Search for the cell housing the specified text and yield its [X, Y] center coordinate. 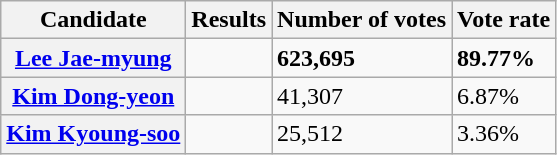
623,695 [362, 58]
6.87% [504, 96]
Candidate [94, 20]
25,512 [362, 134]
3.36% [504, 134]
41,307 [362, 96]
89.77% [504, 58]
Kim Kyoung-soo [94, 134]
Vote rate [504, 20]
Kim Dong-yeon [94, 96]
Number of votes [362, 20]
Lee Jae-myung [94, 58]
Results [229, 20]
